Search for the cell housing the specified text and yield its [X, Y] center coordinate. 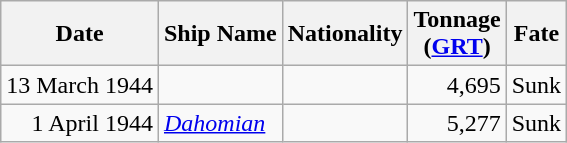
Fate [536, 34]
1 April 1944 [80, 123]
13 March 1944 [80, 85]
5,277 [457, 123]
Ship Name [220, 34]
Nationality [345, 34]
4,695 [457, 85]
Dahomian [220, 123]
Tonnage (GRT) [457, 34]
Date [80, 34]
